Provide the (x, y) coordinate of the cell's center where the given text is located.  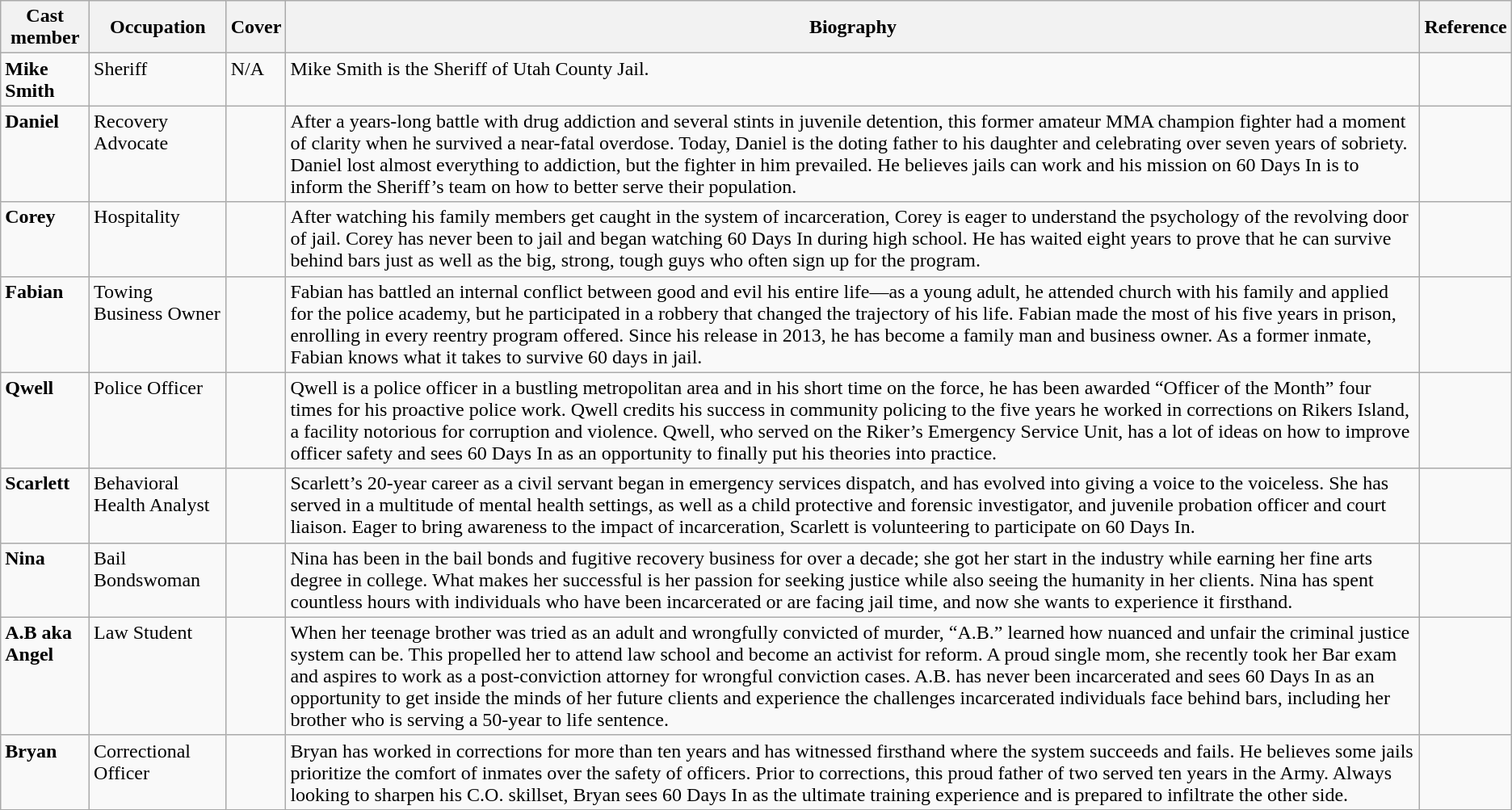
Mike Smith (45, 79)
Cast member (45, 27)
A.B aka Angel (45, 676)
Bail Bondswoman (158, 580)
Mike Smith is the Sheriff of Utah County Jail. (853, 79)
Qwell (45, 420)
Behavioral Health Analyst (158, 506)
Hospitality (158, 239)
Police Officer (158, 420)
Sheriff (158, 79)
Towing Business Owner (158, 325)
Occupation (158, 27)
Scarlett (45, 506)
Fabian (45, 325)
Biography (853, 27)
Recovery Advocate (158, 153)
Daniel (45, 153)
Nina (45, 580)
Corey (45, 239)
Reference (1465, 27)
N/A (256, 79)
Cover (256, 27)
Bryan (45, 772)
Law Student (158, 676)
Correctional Officer (158, 772)
